Find where the given text appears and provide that cell's center as (X, Y) coordinate. 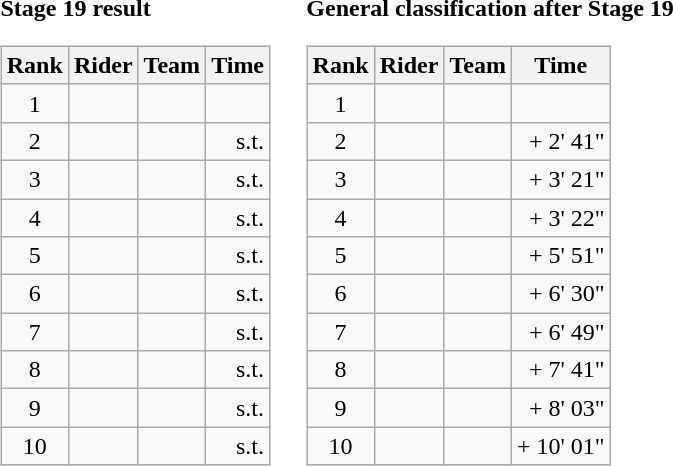
+ 6' 49" (560, 332)
+ 5' 51" (560, 256)
+ 10' 01" (560, 446)
+ 7' 41" (560, 370)
+ 2' 41" (560, 141)
+ 6' 30" (560, 294)
+ 8' 03" (560, 408)
+ 3' 22" (560, 217)
+ 3' 21" (560, 179)
